Return (X, Y) of the center of cell containing provided text 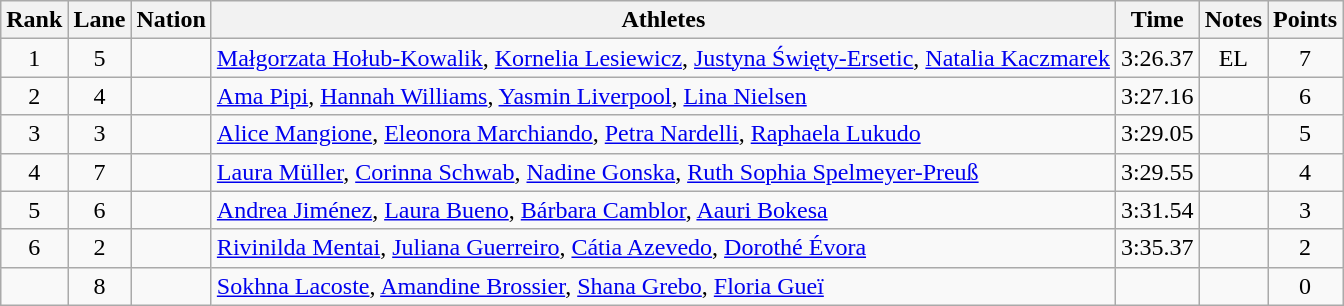
Rivinilda Mentai, Juliana Guerreiro, Cátia Azevedo, Dorothé Évora (663, 248)
Alice Mangione, Eleonora Marchiando, Petra Nardelli, Raphaela Lukudo (663, 134)
0 (1306, 286)
3:29.05 (1157, 134)
Laura Müller, Corinna Schwab, Nadine Gonska, Ruth Sophia Spelmeyer-Preuß (663, 172)
3:29.55 (1157, 172)
3:31.54 (1157, 210)
Notes (1233, 20)
Points (1306, 20)
Lane (100, 20)
Ama Pipi, Hannah Williams, Yasmin Liverpool, Lina Nielsen (663, 96)
EL (1233, 58)
3:26.37 (1157, 58)
Sokhna Lacoste, Amandine Brossier, Shana Grebo, Floria Gueï (663, 286)
1 (34, 58)
8 (100, 286)
Andrea Jiménez, Laura Bueno, Bárbara Camblor, Aauri Bokesa (663, 210)
Nation (171, 20)
Rank (34, 20)
Małgorzata Hołub-Kowalik, Kornelia Lesiewicz, Justyna Święty-Ersetic, Natalia Kaczmarek (663, 58)
3:27.16 (1157, 96)
Time (1157, 20)
Athletes (663, 20)
3:35.37 (1157, 248)
